Identify which cell holds the provided text, then report its (X, Y) central coordinate. 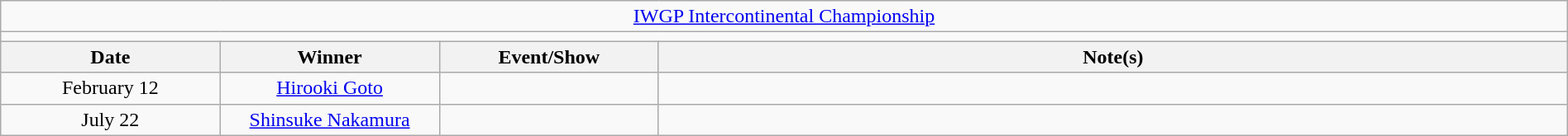
Winner (329, 57)
IWGP Intercontinental Championship (784, 16)
February 12 (111, 88)
Hirooki Goto (329, 88)
Event/Show (549, 57)
Note(s) (1113, 57)
July 22 (111, 120)
Shinsuke Nakamura (329, 120)
Date (111, 57)
